Identify which cell holds the provided text, then report its (x, y) central coordinate. 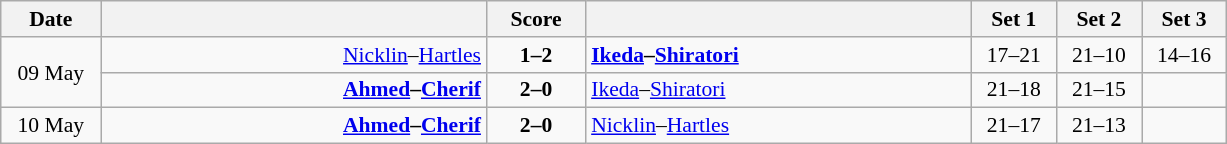
09 May (51, 72)
1–2 (536, 55)
Date (51, 19)
21–17 (1014, 126)
Score (536, 19)
21–15 (1098, 90)
21–10 (1098, 55)
Set 2 (1098, 19)
21–18 (1014, 90)
14–16 (1184, 55)
Set 3 (1184, 19)
21–13 (1098, 126)
Set 1 (1014, 19)
17–21 (1014, 55)
10 May (51, 126)
